For the text-containing cell, return its midpoint in [x, y] coordinate format. 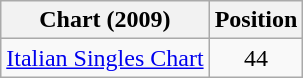
Position [256, 20]
Chart (2009) [105, 20]
Italian Singles Chart [105, 58]
44 [256, 58]
